From the cell containing the given text, extract its center point as (x, y) coordinate. 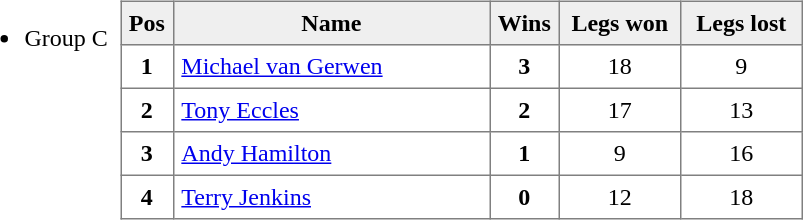
17 (620, 110)
12 (620, 197)
Terry Jenkins (331, 197)
Michael van Gerwen (331, 67)
Name (331, 23)
Pos (147, 23)
Tony Eccles (331, 110)
13 (742, 110)
Wins (524, 23)
4 (147, 197)
0 (524, 197)
Legs lost (742, 23)
Legs won (620, 23)
Andy Hamilton (331, 154)
16 (742, 154)
